Capture the cell that displays the provided text and extract its [X, Y] central coordinate. 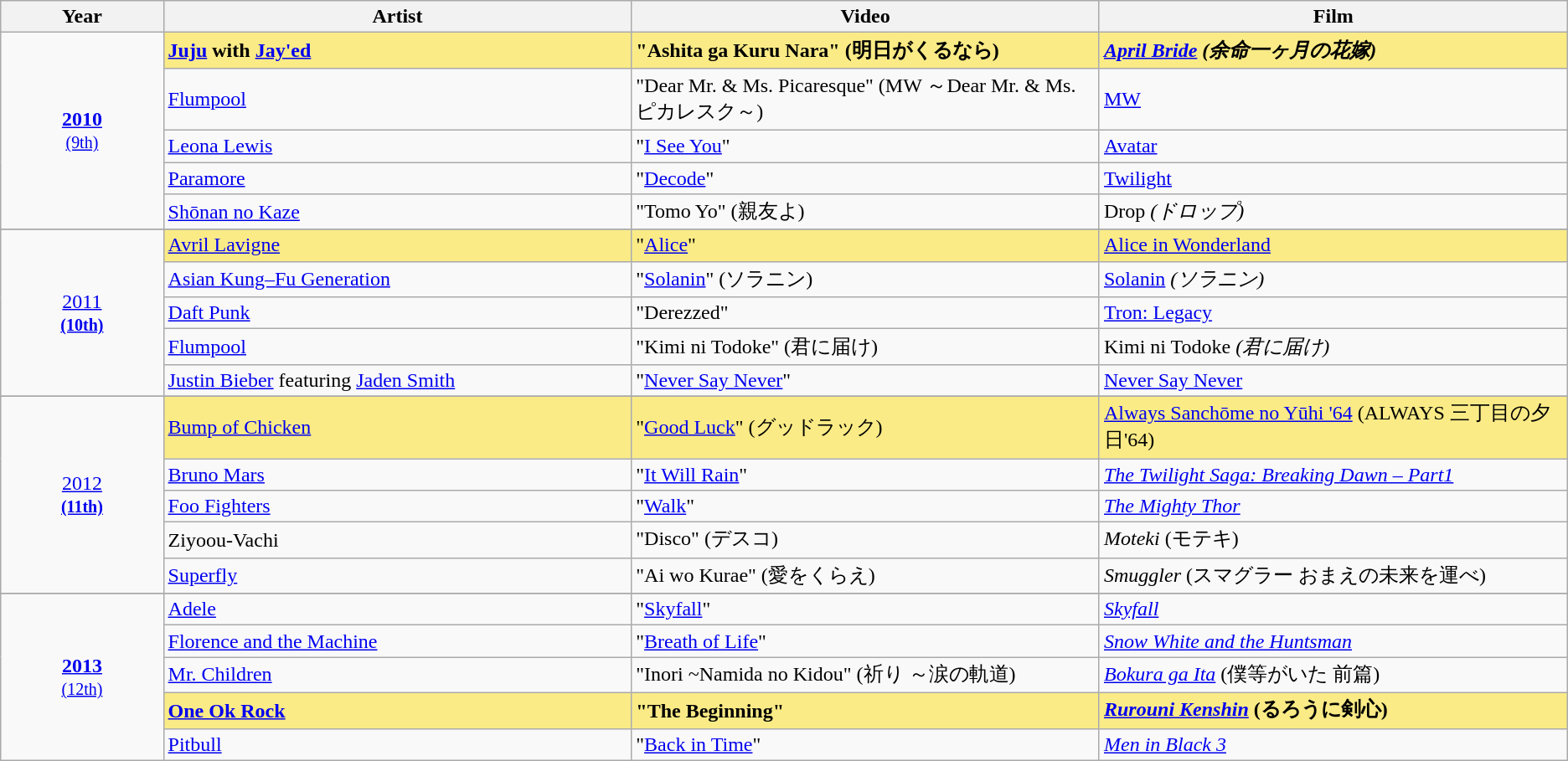
"Breath of Life" [866, 641]
"It Will Rain" [866, 475]
Bruno Mars [397, 475]
Never Say Never [1333, 380]
Paramore [397, 178]
2010(9th) [82, 131]
Twilight [1333, 178]
"Ai wo Kurae" (愛をくらえ) [866, 576]
Year [82, 17]
Daft Punk [397, 313]
Always Sanchōme no Yūhi '64 (ALWAYS 三丁目の夕日'64) [1333, 427]
Tron: Legacy [1333, 313]
"Decode" [866, 178]
"Derezzed" [866, 313]
2011(10th) [82, 313]
Drop (ドロップ) [1333, 213]
Asian Kung–Fu Generation [397, 280]
Bump of Chicken [397, 427]
Film [1333, 17]
Alice in Wonderland [1333, 245]
Men in Black 3 [1333, 744]
Artist [397, 17]
"The Beginning" [866, 710]
"Good Luck" (グッドラック) [866, 427]
"Disco" (デスコ) [866, 541]
Mr. Children [397, 675]
Adele [397, 609]
"Walk" [866, 506]
Avril Lavigne [397, 245]
Moteki (モテキ) [1333, 541]
Snow White and the Huntsman [1333, 641]
One Ok Rock [397, 710]
April Bride (余命一ヶ月の花嫁) [1333, 50]
Solanin (ソラニン) [1333, 280]
Smuggler (スマグラー おまえの未来を運べ) [1333, 576]
"Back in Time" [866, 744]
"I See You" [866, 146]
2013(12th) [82, 676]
The Mighty Thor [1333, 506]
"Dear Mr. & Ms. Picaresque" (MW ～Dear Mr. & Ms. ピカレスク～) [866, 99]
Video [866, 17]
Superfly [397, 576]
Bokura ga Ita (僕等がいた 前篇) [1333, 675]
MW [1333, 99]
Rurouni Kenshin (るろうに剣心) [1333, 710]
Justin Bieber featuring Jaden Smith [397, 380]
Pitbull [397, 744]
"Tomo Yo" (親友よ) [866, 213]
Leona Lewis [397, 146]
2012(11th) [82, 494]
Kimi ni Todoke (君に届け) [1333, 347]
"Kimi ni Todoke" (君に届け) [866, 347]
Avatar [1333, 146]
Shōnan no Kaze [397, 213]
Juju with Jay'ed [397, 50]
"Skyfall" [866, 609]
Foo Fighters [397, 506]
"Ashita ga Kuru Nara" (明日がくるなら) [866, 50]
"Inori ~Namida no Kidou" (祈り ～涙の軌道) [866, 675]
"Never Say Never" [866, 380]
Florence and the Machine [397, 641]
The Twilight Saga: Breaking Dawn – Part1 [1333, 475]
Skyfall [1333, 609]
"Solanin" (ソラニン) [866, 280]
"Alice" [866, 245]
Ziyoou-Vachi [397, 541]
